For the text-containing cell, return its midpoint in [x, y] coordinate format. 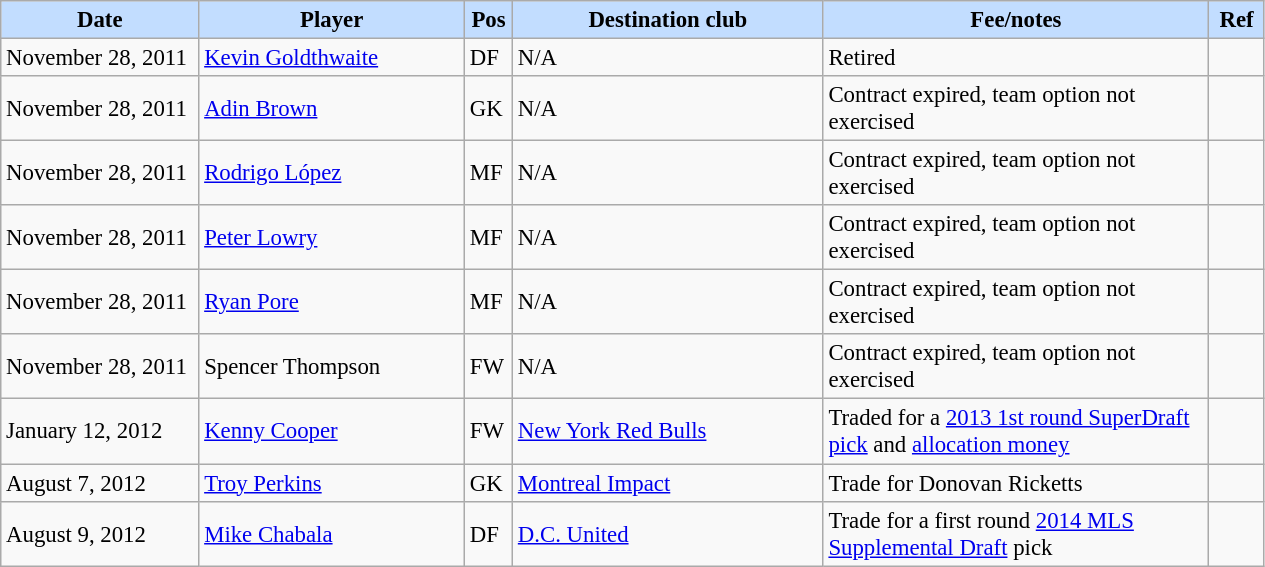
Trade for a first round 2014 MLS Supplemental Draft pick [1016, 534]
D.C. United [668, 534]
August 9, 2012 [100, 534]
Troy Perkins [332, 483]
Pos [488, 20]
Montreal Impact [668, 483]
Kevin Goldthwaite [332, 58]
January 12, 2012 [100, 432]
Ryan Pore [332, 302]
Peter Lowry [332, 238]
Spencer Thompson [332, 366]
Kenny Cooper [332, 432]
Rodrigo López [332, 174]
Destination club [668, 20]
Date [100, 20]
Fee/notes [1016, 20]
Traded for a 2013 1st round SuperDraft pick and allocation money [1016, 432]
Retired [1016, 58]
Ref [1237, 20]
Mike Chabala [332, 534]
Trade for Donovan Ricketts [1016, 483]
New York Red Bulls [668, 432]
Player [332, 20]
August 7, 2012 [100, 483]
Adin Brown [332, 108]
